Determine the [x, y] coordinate at the center of the cell enclosing the given text.  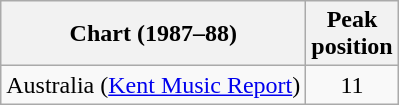
Australia (Kent Music Report) [154, 85]
11 [352, 85]
Peakposition [352, 34]
Chart (1987–88) [154, 34]
